Capture the cell that displays the provided text and extract its [X, Y] central coordinate. 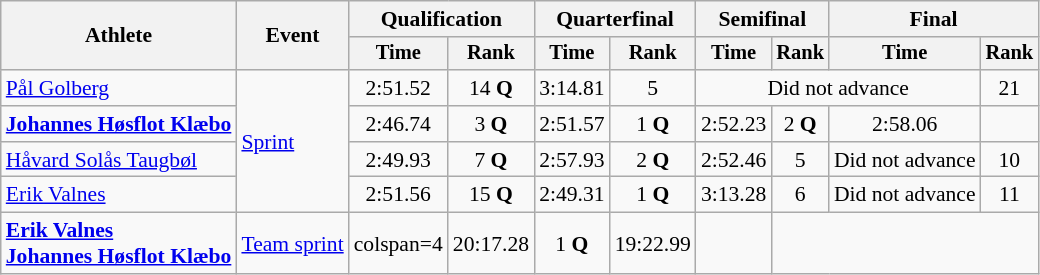
Johannes Høsflot Klæbo [119, 124]
21 [1010, 88]
Event [292, 36]
3:14.81 [572, 88]
Final [934, 19]
2:51.52 [398, 88]
2:58.06 [905, 124]
15 Q [491, 195]
Qualification [442, 19]
2:49.31 [572, 195]
2:51.57 [572, 124]
Quarterfinal [615, 19]
11 [1010, 195]
Pål Golberg [119, 88]
3 Q [491, 124]
3:13.28 [734, 195]
2:52.23 [734, 124]
colspan=4 [398, 244]
2:46.74 [398, 124]
Erik Valnes [119, 195]
Athlete [119, 36]
14 Q [491, 88]
2:51.56 [398, 195]
19:22.99 [653, 244]
6 [800, 195]
2:57.93 [572, 160]
Team sprint [292, 244]
7 Q [491, 160]
Håvard Solås Taugbøl [119, 160]
10 [1010, 160]
2:49.93 [398, 160]
Sprint [292, 141]
20:17.28 [491, 244]
2:52.46 [734, 160]
Erik Valnes Johannes Høsflot Klæbo [119, 244]
Semifinal [762, 19]
